Return (x, y) of the center of cell containing provided text 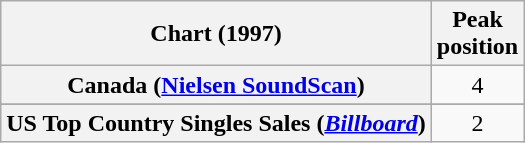
2 (477, 123)
US Top Country Singles Sales (Billboard) (216, 123)
Chart (1997) (216, 34)
4 (477, 85)
Canada (Nielsen SoundScan) (216, 85)
Peak position (477, 34)
